Provide the [X, Y] coordinate of the cell's center where the given text is located.  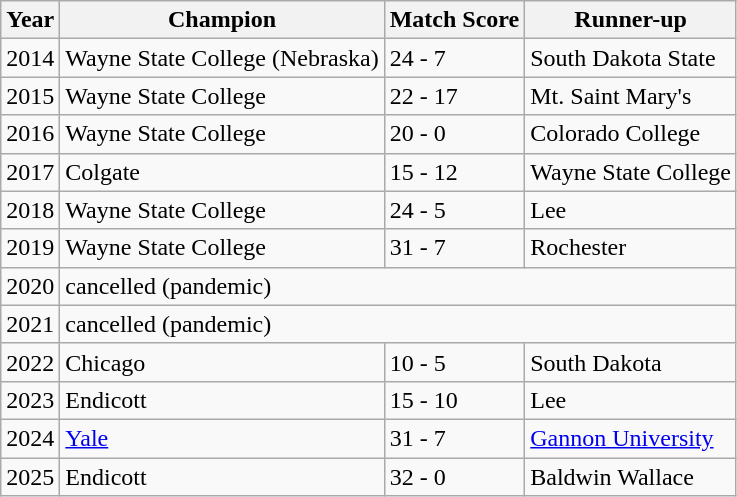
Runner-up [631, 20]
Match Score [454, 20]
15 - 10 [454, 400]
Rochester [631, 248]
2025 [30, 477]
Colgate [222, 172]
2016 [30, 134]
2021 [30, 324]
2015 [30, 96]
2018 [30, 210]
Year [30, 20]
10 - 5 [454, 362]
2017 [30, 172]
20 - 0 [454, 134]
2023 [30, 400]
Wayne State College (Nebraska) [222, 58]
2014 [30, 58]
South Dakota [631, 362]
Colorado College [631, 134]
2024 [30, 438]
2022 [30, 362]
24 - 5 [454, 210]
2020 [30, 286]
Gannon University [631, 438]
15 - 12 [454, 172]
2019 [30, 248]
Mt. Saint Mary's [631, 96]
Chicago [222, 362]
24 - 7 [454, 58]
South Dakota State [631, 58]
22 - 17 [454, 96]
32 - 0 [454, 477]
Baldwin Wallace [631, 477]
Champion [222, 20]
Yale [222, 438]
